Return [x, y] of the center of cell containing provided text 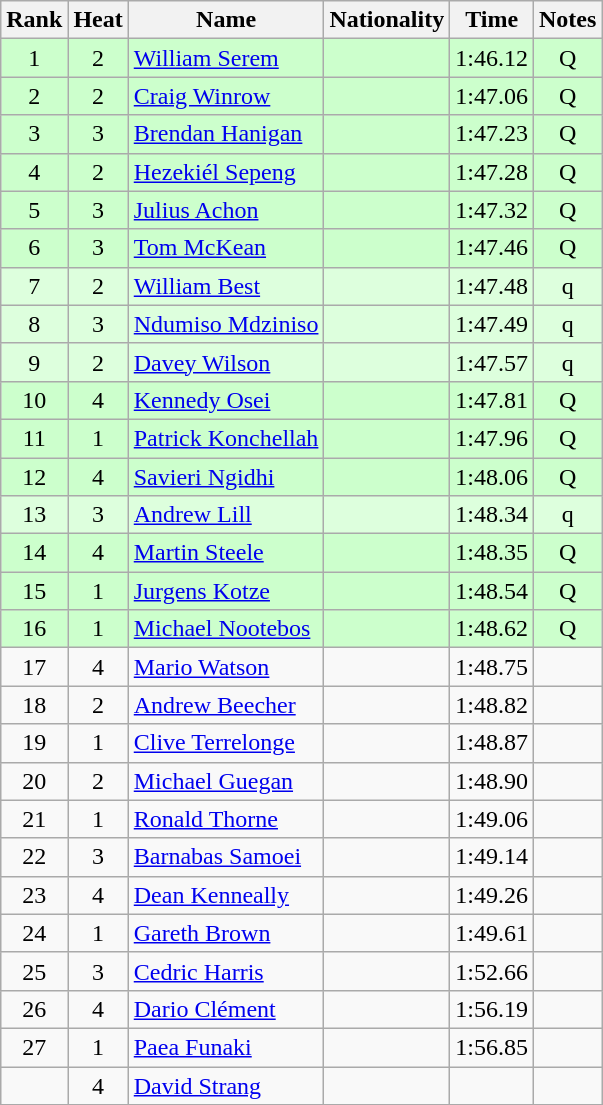
1:48.06 [492, 477]
1:47.57 [492, 362]
Jurgens Kotze [226, 591]
22 [34, 857]
Hezekiél Sepeng [226, 172]
Cedric Harris [226, 971]
1:48.54 [492, 591]
1:56.85 [492, 1047]
William Best [226, 286]
Andrew Lill [226, 515]
Notes [567, 20]
William Serem [226, 58]
21 [34, 819]
1:48.75 [492, 667]
Dario Clément [226, 1009]
Name [226, 20]
27 [34, 1047]
7 [34, 286]
Craig Winrow [226, 96]
Patrick Konchellah [226, 438]
Ndumiso Mdziniso [226, 324]
10 [34, 400]
1:48.62 [492, 629]
Ronald Thorne [226, 819]
1:48.82 [492, 705]
16 [34, 629]
1:47.46 [492, 248]
1:47.81 [492, 400]
Clive Terrelonge [226, 743]
Savieri Ngidhi [226, 477]
1:48.35 [492, 553]
Michael Nootebos [226, 629]
1:48.87 [492, 743]
1:48.34 [492, 515]
25 [34, 971]
Gareth Brown [226, 933]
1:47.96 [492, 438]
17 [34, 667]
1:47.23 [492, 134]
Brendan Hanigan [226, 134]
1:47.32 [492, 210]
Nationality [387, 20]
24 [34, 933]
9 [34, 362]
Heat [98, 20]
Mario Watson [226, 667]
15 [34, 591]
1:48.90 [492, 781]
Rank [34, 20]
Tom McKean [226, 248]
Dean Kenneally [226, 895]
1:47.06 [492, 96]
Andrew Beecher [226, 705]
1:49.06 [492, 819]
6 [34, 248]
1:52.66 [492, 971]
1:47.28 [492, 172]
1:47.49 [492, 324]
Barnabas Samoei [226, 857]
23 [34, 895]
David Strang [226, 1085]
26 [34, 1009]
8 [34, 324]
Kennedy Osei [226, 400]
5 [34, 210]
20 [34, 781]
Martin Steele [226, 553]
Paea Funaki [226, 1047]
1:56.19 [492, 1009]
12 [34, 477]
Julius Achon [226, 210]
14 [34, 553]
1:46.12 [492, 58]
13 [34, 515]
Michael Guegan [226, 781]
1:47.48 [492, 286]
18 [34, 705]
Time [492, 20]
Davey Wilson [226, 362]
1:49.14 [492, 857]
1:49.61 [492, 933]
11 [34, 438]
1:49.26 [492, 895]
19 [34, 743]
